Output the (X, Y) coordinate of the center of the cell containing the given text.  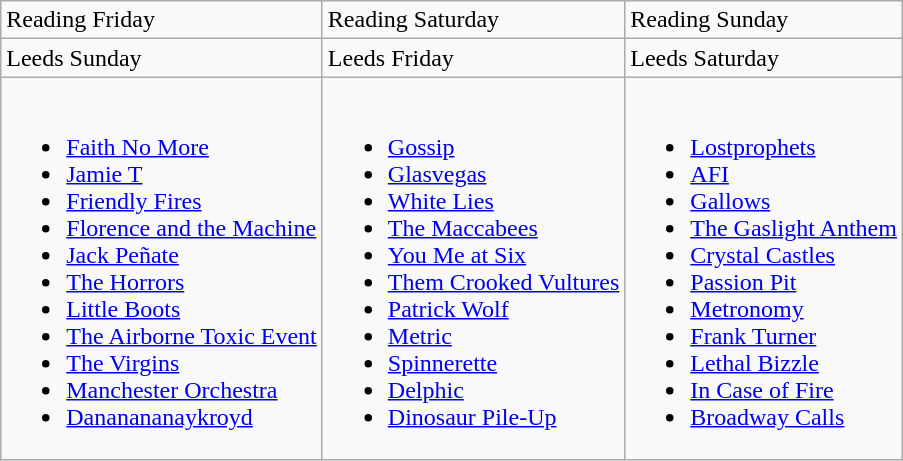
Reading Saturday (473, 20)
Reading Friday (162, 20)
LostprophetsAFIGallowsThe Gaslight AnthemCrystal CastlesPassion PitMetronomyFrank TurnerLethal BizzleIn Case of FireBroadway Calls (764, 268)
Reading Sunday (764, 20)
GossipGlasvegasWhite LiesThe MaccabeesYou Me at SixThem Crooked VulturesPatrick WolfMetricSpinneretteDelphicDinosaur Pile-Up (473, 268)
Leeds Friday (473, 58)
Leeds Saturday (764, 58)
Leeds Sunday (162, 58)
